Capture the cell that displays the provided text and extract its [X, Y] central coordinate. 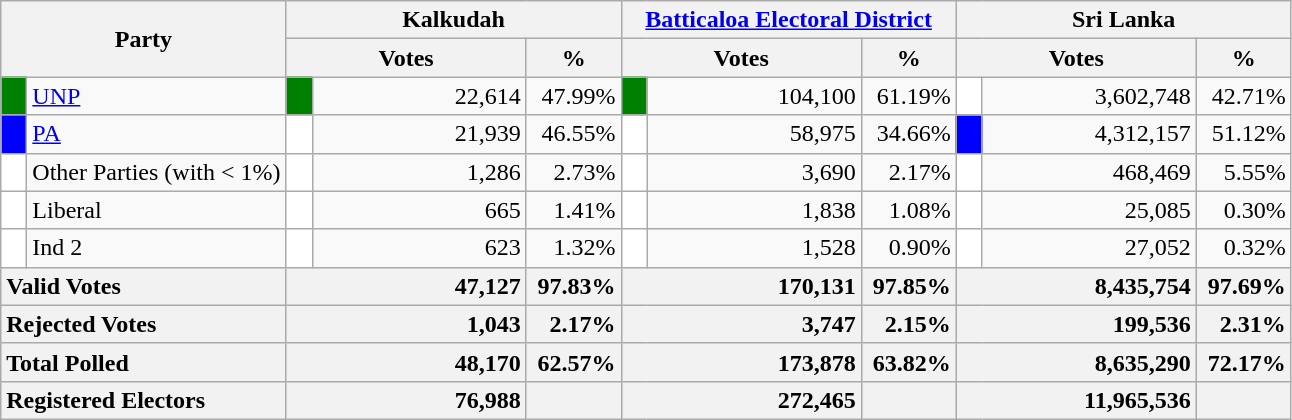
Rejected Votes [144, 324]
104,100 [754, 96]
2.15% [908, 324]
11,965,536 [1076, 400]
61.19% [908, 96]
1,838 [754, 210]
0.90% [908, 248]
48,170 [406, 362]
58,975 [754, 134]
8,635,290 [1076, 362]
Ind 2 [156, 248]
Kalkudah [454, 20]
22,614 [419, 96]
272,465 [741, 400]
97.69% [1244, 286]
4,312,157 [1089, 134]
Party [144, 39]
1,286 [419, 172]
UNP [156, 96]
170,131 [741, 286]
42.71% [1244, 96]
27,052 [1089, 248]
Valid Votes [144, 286]
0.30% [1244, 210]
173,878 [741, 362]
2.73% [574, 172]
34.66% [908, 134]
8,435,754 [1076, 286]
199,536 [1076, 324]
62.57% [574, 362]
Sri Lanka [1124, 20]
Total Polled [144, 362]
25,085 [1089, 210]
Liberal [156, 210]
51.12% [1244, 134]
76,988 [406, 400]
46.55% [574, 134]
Other Parties (with < 1%) [156, 172]
3,602,748 [1089, 96]
5.55% [1244, 172]
97.83% [574, 286]
Registered Electors [144, 400]
665 [419, 210]
63.82% [908, 362]
2.31% [1244, 324]
1,043 [406, 324]
468,469 [1089, 172]
21,939 [419, 134]
1.41% [574, 210]
3,690 [754, 172]
3,747 [741, 324]
1.32% [574, 248]
0.32% [1244, 248]
1.08% [908, 210]
1,528 [754, 248]
97.85% [908, 286]
72.17% [1244, 362]
PA [156, 134]
47,127 [406, 286]
623 [419, 248]
47.99% [574, 96]
Batticaloa Electoral District [788, 20]
